Output the [x, y] coordinate of the center of the cell containing the given text.  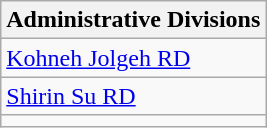
Kohneh Jolgeh RD [134, 58]
Shirin Su RD [134, 96]
Administrative Divisions [134, 20]
